Scan for the cell matching the given text and deliver its [X, Y] coordinate at center. 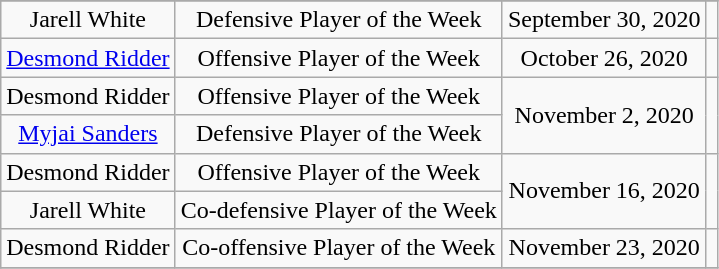
Co-offensive Player of the Week [338, 248]
October 26, 2020 [604, 58]
November 2, 2020 [604, 115]
September 30, 2020 [604, 20]
November 16, 2020 [604, 191]
Co-defensive Player of the Week [338, 210]
Myjai Sanders [88, 134]
November 23, 2020 [604, 248]
